Return (X, Y) of the center of cell containing provided text 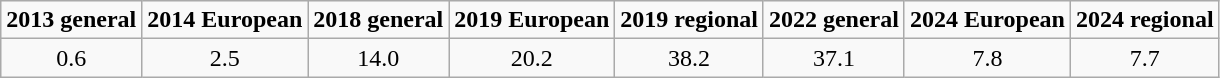
2013 general (72, 20)
7.8 (987, 58)
2019 European (532, 20)
0.6 (72, 58)
20.2 (532, 58)
2019 regional (690, 20)
2.5 (225, 58)
14.0 (378, 58)
2018 general (378, 20)
2022 general (834, 20)
2024 European (987, 20)
37.1 (834, 58)
2014 European (225, 20)
38.2 (690, 58)
7.7 (1144, 58)
2024 regional (1144, 20)
